Search for the cell housing the specified text and yield its (X, Y) center coordinate. 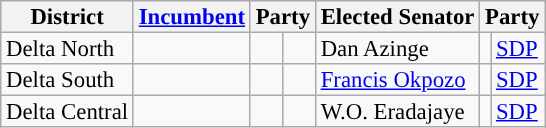
District (68, 17)
Delta Central (68, 112)
Elected Senator (397, 17)
Delta South (68, 80)
W.O. Eradajaye (397, 112)
Dan Azinge (397, 49)
Incumbent (192, 17)
Francis Okpozo (397, 80)
Delta North (68, 49)
